For the text-containing cell, return its midpoint in [X, Y] coordinate format. 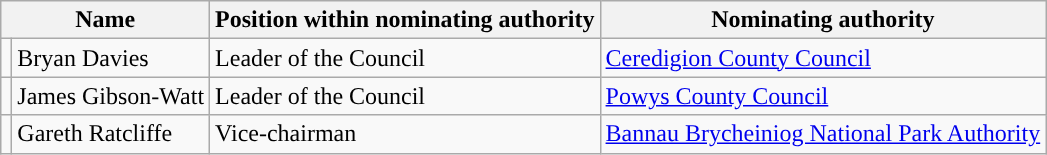
Nominating authority [823, 20]
Position within nominating authority [405, 20]
Powys County Council [823, 96]
James Gibson-Watt [111, 96]
Bryan Davies [111, 58]
Vice-chairman [405, 134]
Bannau Brycheiniog National Park Authority [823, 134]
Ceredigion County Council [823, 58]
Name [106, 20]
Gareth Ratcliffe [111, 134]
